From the cell containing the given text, extract its center point as (X, Y) coordinate. 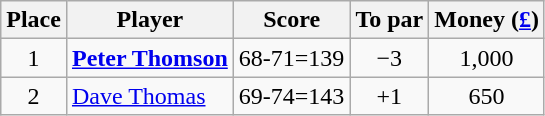
Place (34, 20)
2 (34, 96)
Score (292, 20)
1 (34, 58)
+1 (390, 96)
650 (487, 96)
68-71=139 (292, 58)
1,000 (487, 58)
−3 (390, 58)
To par (390, 20)
69-74=143 (292, 96)
Player (150, 20)
Money (£) (487, 20)
Dave Thomas (150, 96)
Peter Thomson (150, 58)
